From the cell containing the given text, extract its center point as (x, y) coordinate. 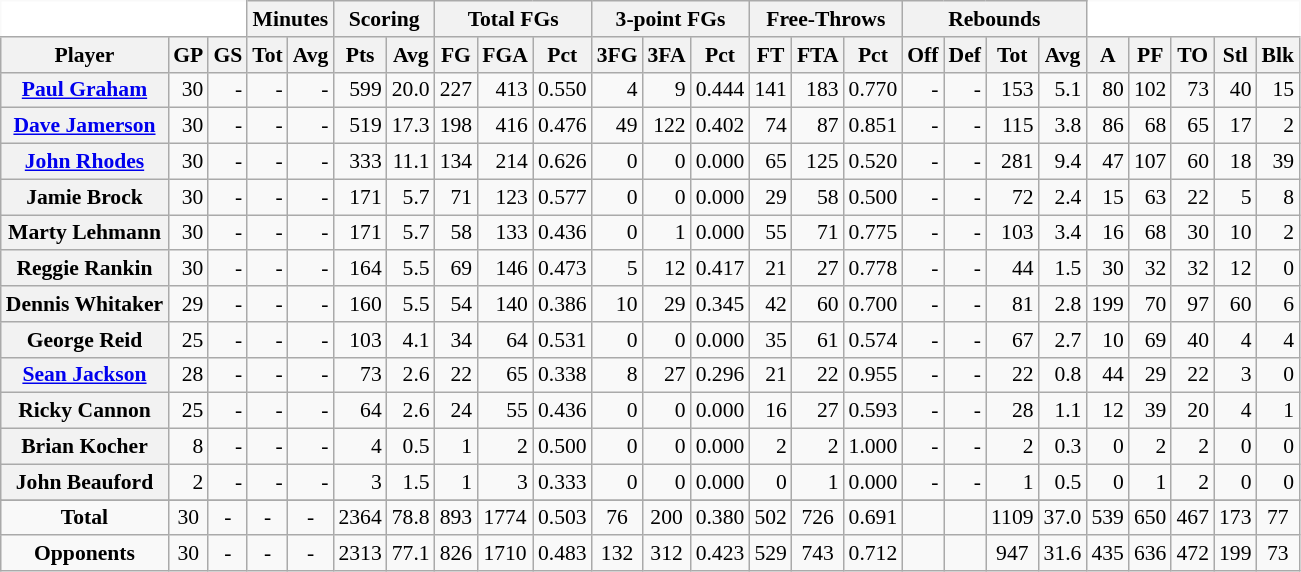
Def (965, 55)
132 (618, 554)
650 (1150, 518)
141 (770, 90)
87 (818, 126)
1710 (505, 554)
0.333 (562, 482)
FG (456, 55)
1.000 (874, 447)
539 (1108, 518)
599 (360, 90)
TO (1192, 55)
2313 (360, 554)
519 (360, 126)
Marty Lehmann (84, 233)
FT (770, 55)
61 (818, 340)
0.775 (874, 233)
Minutes (290, 19)
3.4 (1063, 233)
80 (1108, 90)
Dennis Whitaker (84, 304)
183 (818, 90)
35 (770, 340)
3-point FGs (671, 19)
Blk (1278, 55)
2.8 (1063, 304)
636 (1150, 554)
3FG (618, 55)
54 (456, 304)
134 (456, 162)
Reggie Rankin (84, 269)
0.778 (874, 269)
200 (667, 518)
140 (505, 304)
1109 (1012, 518)
97 (1192, 304)
0.386 (562, 304)
81 (1012, 304)
FTA (818, 55)
6 (1278, 304)
John Rhodes (84, 162)
34 (456, 340)
18 (1236, 162)
37.0 (1063, 518)
Player (84, 55)
FGA (505, 55)
86 (1108, 126)
0.3 (1063, 447)
726 (818, 518)
3.8 (1063, 126)
743 (818, 554)
20.0 (411, 90)
2.4 (1063, 197)
173 (1236, 518)
102 (1150, 90)
31.6 (1063, 554)
77.1 (411, 554)
214 (505, 162)
76 (618, 518)
3FA (667, 55)
122 (667, 126)
0.296 (720, 375)
416 (505, 126)
502 (770, 518)
0.483 (562, 554)
472 (1192, 554)
Opponents (84, 554)
77 (1278, 518)
Paul Graham (84, 90)
78.8 (411, 518)
0.770 (874, 90)
0.520 (874, 162)
0.700 (874, 304)
281 (1012, 162)
467 (1192, 518)
227 (456, 90)
0.444 (720, 90)
0.550 (562, 90)
Free-Throws (826, 19)
312 (667, 554)
67 (1012, 340)
9.4 (1063, 162)
529 (770, 554)
0.577 (562, 197)
0.503 (562, 518)
A (1108, 55)
Pts (360, 55)
0.574 (874, 340)
0.423 (720, 554)
Total FGs (514, 19)
GP (188, 55)
0.473 (562, 269)
1.1 (1063, 411)
1774 (505, 518)
0.402 (720, 126)
153 (1012, 90)
42 (770, 304)
24 (456, 411)
0.691 (874, 518)
2364 (360, 518)
17.3 (411, 126)
John Beauford (84, 482)
GS (228, 55)
9 (667, 90)
107 (1150, 162)
5.1 (1063, 90)
164 (360, 269)
Scoring (384, 19)
Ricky Cannon (84, 411)
133 (505, 233)
198 (456, 126)
125 (818, 162)
4.1 (411, 340)
2.7 (1063, 340)
PF (1150, 55)
0.380 (720, 518)
0.338 (562, 375)
74 (770, 126)
0.712 (874, 554)
123 (505, 197)
893 (456, 518)
826 (456, 554)
0.531 (562, 340)
435 (1108, 554)
George Reid (84, 340)
49 (618, 126)
11.1 (411, 162)
160 (360, 304)
72 (1012, 197)
146 (505, 269)
0.8 (1063, 375)
47 (1108, 162)
Rebounds (994, 19)
70 (1150, 304)
413 (505, 90)
0.345 (720, 304)
Off (922, 55)
947 (1012, 554)
0.476 (562, 126)
0.955 (874, 375)
0.417 (720, 269)
Total (84, 518)
Dave Jamerson (84, 126)
17 (1236, 126)
0.851 (874, 126)
Jamie Brock (84, 197)
Stl (1236, 55)
0.593 (874, 411)
63 (1150, 197)
333 (360, 162)
Brian Kocher (84, 447)
0.626 (562, 162)
20 (1192, 411)
115 (1012, 126)
Sean Jackson (84, 375)
